Scan for the cell matching the given text and deliver its (x, y) coordinate at center. 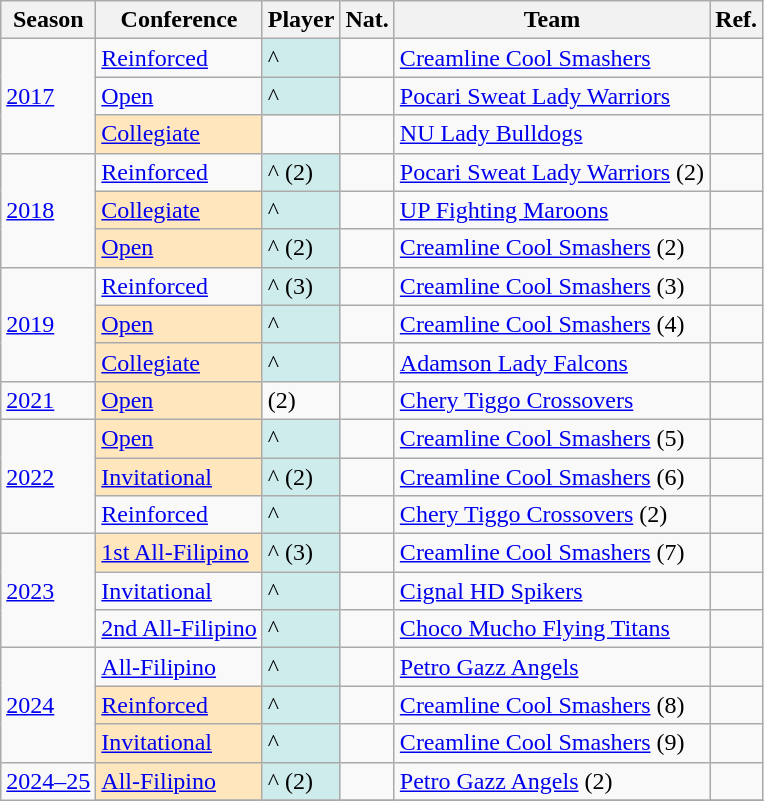
Pocari Sweat Lady Warriors (552, 96)
(2) (301, 400)
2nd All-Filipino (179, 629)
2017 (48, 96)
Team (552, 20)
1st All-Filipino (179, 553)
2019 (48, 324)
2023 (48, 591)
Creamline Cool Smashers (6) (552, 477)
2024 (48, 705)
Creamline Cool Smashers (3) (552, 286)
Chery Tiggo Crossovers (552, 400)
2024–25 (48, 781)
Choco Mucho Flying Titans (552, 629)
Conference (179, 20)
Creamline Cool Smashers (9) (552, 743)
Pocari Sweat Lady Warriors (2) (552, 172)
Creamline Cool Smashers (552, 58)
Cignal HD Spikers (552, 591)
Adamson Lady Falcons (552, 362)
Petro Gazz Angels (552, 667)
2018 (48, 210)
UP Fighting Maroons (552, 210)
Petro Gazz Angels (2) (552, 781)
2021 (48, 400)
2022 (48, 476)
Player (301, 20)
Chery Tiggo Crossovers (2) (552, 515)
Creamline Cool Smashers (7) (552, 553)
Nat. (367, 20)
NU Lady Bulldogs (552, 134)
Creamline Cool Smashers (2) (552, 248)
Creamline Cool Smashers (4) (552, 324)
Creamline Cool Smashers (8) (552, 705)
Ref. (736, 20)
Creamline Cool Smashers (5) (552, 438)
Season (48, 20)
